Return [x, y] of the center of cell containing provided text 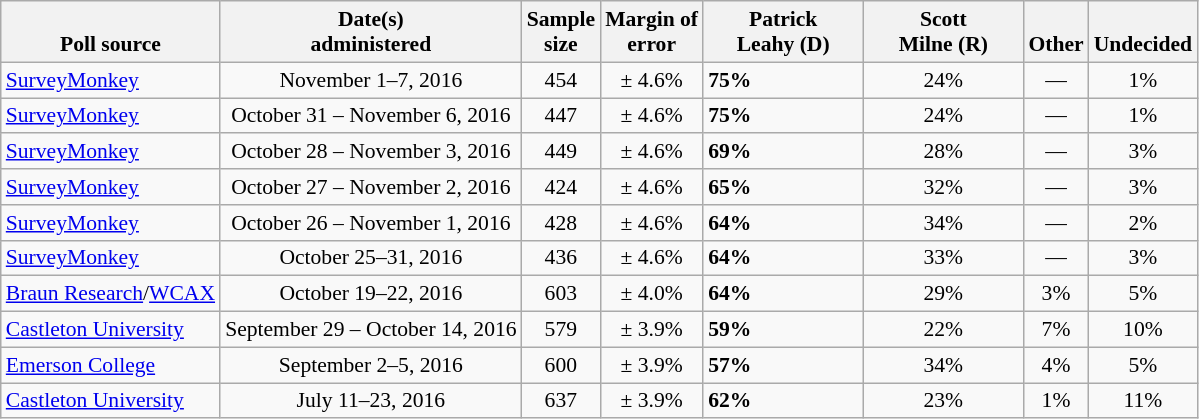
449 [561, 152]
65% [783, 187]
ScottMilne (R) [943, 32]
69% [783, 152]
Samplesize [561, 32]
September 2–5, 2016 [370, 365]
October 31 – November 6, 2016 [370, 116]
11% [1143, 401]
62% [783, 401]
October 28 – November 3, 2016 [370, 152]
Other [1056, 32]
July 11–23, 2016 [370, 401]
7% [1056, 330]
October 26 – November 1, 2016 [370, 223]
November 1–7, 2016 [370, 80]
59% [783, 330]
Poll source [110, 32]
579 [561, 330]
28% [943, 152]
September 29 – October 14, 2016 [370, 330]
32% [943, 187]
454 [561, 80]
600 [561, 365]
29% [943, 294]
October 25–31, 2016 [370, 258]
Braun Research/WCAX [110, 294]
Margin oferror [652, 32]
436 [561, 258]
4% [1056, 365]
603 [561, 294]
2% [1143, 223]
447 [561, 116]
October 27 – November 2, 2016 [370, 187]
± 4.0% [652, 294]
428 [561, 223]
22% [943, 330]
424 [561, 187]
PatrickLeahy (D) [783, 32]
10% [1143, 330]
33% [943, 258]
Date(s)administered [370, 32]
637 [561, 401]
Emerson College [110, 365]
23% [943, 401]
October 19–22, 2016 [370, 294]
Undecided [1143, 32]
57% [783, 365]
